Return the (x, y) coordinate for the center point of the cell that contains the specified text.  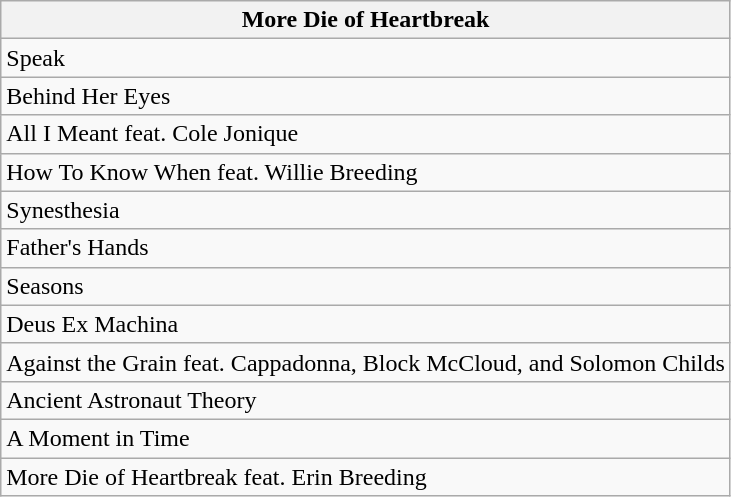
More Die of Heartbreak feat. Erin Breeding (366, 477)
Against the Grain feat. Cappadonna, Block McCloud, and Solomon Childs (366, 362)
Deus Ex Machina (366, 324)
Father's Hands (366, 248)
A Moment in Time (366, 438)
More Die of Heartbreak (366, 20)
Ancient Astronaut Theory (366, 400)
Synesthesia (366, 210)
All I Meant feat. Cole Jonique (366, 134)
Seasons (366, 286)
Behind Her Eyes (366, 96)
Speak (366, 58)
How To Know When feat. Willie Breeding (366, 172)
